Detect which cell encompasses the target text, then output its [x, y] center coordinate. 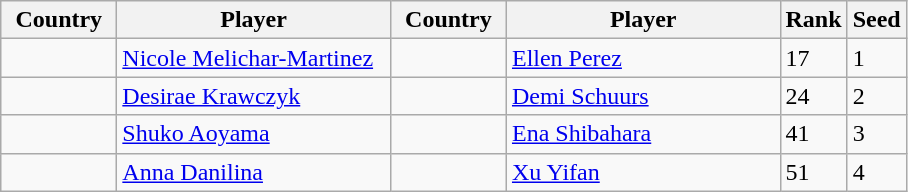
4 [876, 172]
41 [814, 134]
Shuko Aoyama [254, 134]
51 [814, 172]
Ellen Perez [643, 58]
Nicole Melichar-Martinez [254, 58]
Demi Schuurs [643, 96]
24 [814, 96]
3 [876, 134]
Xu Yifan [643, 172]
2 [876, 96]
Ena Shibahara [643, 134]
Seed [876, 20]
1 [876, 58]
Rank [814, 20]
Anna Danilina [254, 172]
17 [814, 58]
Desirae Krawczyk [254, 96]
